For the text-containing cell, return its midpoint in (x, y) coordinate format. 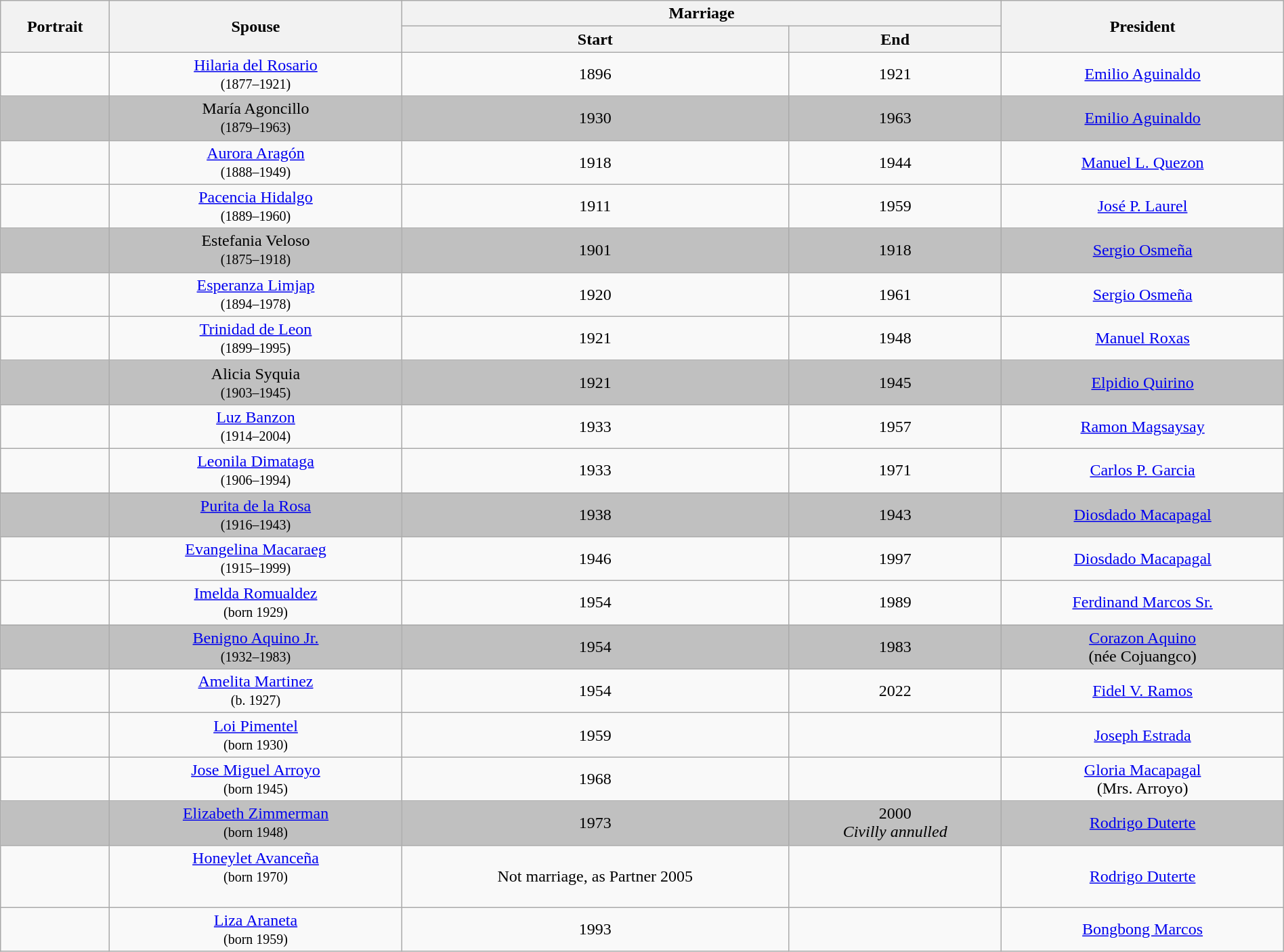
End (895, 39)
Aurora Aragón(1888–1949) (256, 163)
1945 (895, 382)
Manuel Roxas (1142, 339)
Benigno Aquino Jr.(1932–1983) (256, 647)
Joseph Estrada (1142, 735)
Ramon Magsaysay (1142, 427)
1930 (595, 118)
President (1142, 26)
Amelita Martinez(b. 1927) (256, 691)
1993 (595, 929)
Jose Miguel Arroyo(born 1945) (256, 779)
1963 (895, 118)
Elizabeth Zimmerman(born 1948) (256, 823)
1971 (895, 470)
Esperanza Limjap(1894–1978) (256, 294)
1968 (595, 779)
1911 (595, 206)
1973 (595, 823)
Spouse (256, 26)
Start (595, 39)
Not marriage, as Partner 2005 (595, 876)
1896 (595, 74)
Imelda Romualdez(born 1929) (256, 603)
1957 (895, 427)
1946 (595, 559)
1944 (895, 163)
Bongbong Marcos (1142, 929)
Evangelina Macaraeg(1915–1999) (256, 559)
2000Civilly annulled (895, 823)
1997 (895, 559)
Carlos P. Garcia (1142, 470)
2022 (895, 691)
Purita de la Rosa(1916–1943) (256, 515)
Ferdinand Marcos Sr. (1142, 603)
1920 (595, 294)
Corazon Aquino(née Cojuangco) (1142, 647)
Marriage (702, 14)
Pacencia Hidalgo(1889–1960) (256, 206)
Fidel V. Ramos (1142, 691)
Honeylet Avanceña(born 1970) (256, 876)
Liza Araneta(born 1959) (256, 929)
Manuel L. Quezon (1142, 163)
1943 (895, 515)
Trinidad de Leon(1899–1995) (256, 339)
Gloria Macapagal(Mrs. Arroyo) (1142, 779)
1983 (895, 647)
Estefania Veloso(1875–1918) (256, 251)
Loi Pimentel(born 1930) (256, 735)
Leonila Dimataga(1906–1994) (256, 470)
Hilaria del Rosario(1877–1921) (256, 74)
Luz Banzon(1914–2004) (256, 427)
María Agoncillo(1879–1963) (256, 118)
José P. Laurel (1142, 206)
1961 (895, 294)
1948 (895, 339)
Elpidio Quirino (1142, 382)
Alicia Syquia(1903–1945) (256, 382)
1989 (895, 603)
Portrait (56, 26)
1901 (595, 251)
1938 (595, 515)
